Detect which cell encompasses the target text, then output its [X, Y] center coordinate. 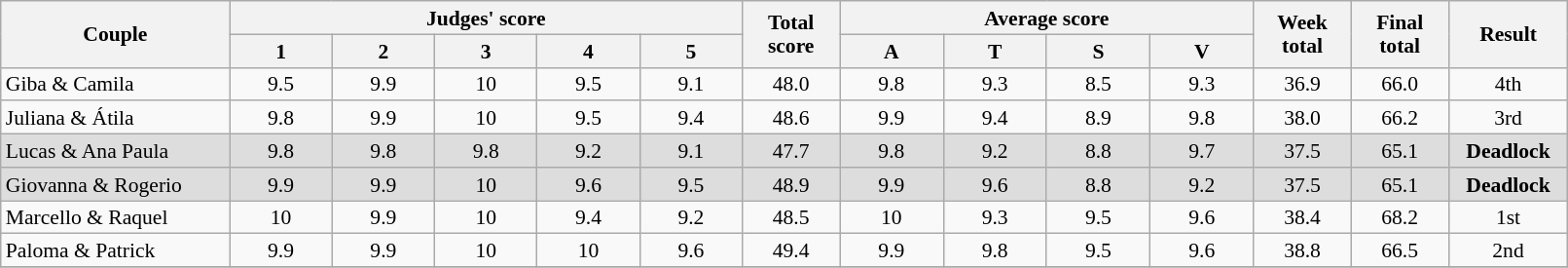
V [1202, 51]
Giba & Camila [115, 84]
Juliana & Átila [115, 118]
68.2 [1400, 217]
S [1098, 51]
Final total [1400, 34]
48.9 [791, 184]
Lucas & Ana Paula [115, 151]
Average score [1047, 18]
66.0 [1400, 84]
Giovanna & Rogerio [115, 184]
T [995, 51]
66.2 [1400, 118]
4 [588, 51]
38.0 [1302, 118]
4th [1509, 84]
Total score [791, 34]
A [892, 51]
66.5 [1400, 250]
1 [280, 51]
3rd [1509, 118]
Judges' score [487, 18]
48.6 [791, 118]
Result [1509, 34]
38.4 [1302, 217]
2 [383, 51]
Week total [1302, 34]
1st [1509, 217]
2nd [1509, 250]
8.5 [1098, 84]
9.7 [1202, 151]
48.0 [791, 84]
5 [691, 51]
48.5 [791, 217]
49.4 [791, 250]
8.9 [1098, 118]
3 [487, 51]
38.8 [1302, 250]
Couple [115, 34]
47.7 [791, 151]
36.9 [1302, 84]
Marcello & Raquel [115, 217]
Paloma & Patrick [115, 250]
